Scan for the cell matching the given text and deliver its [X, Y] coordinate at center. 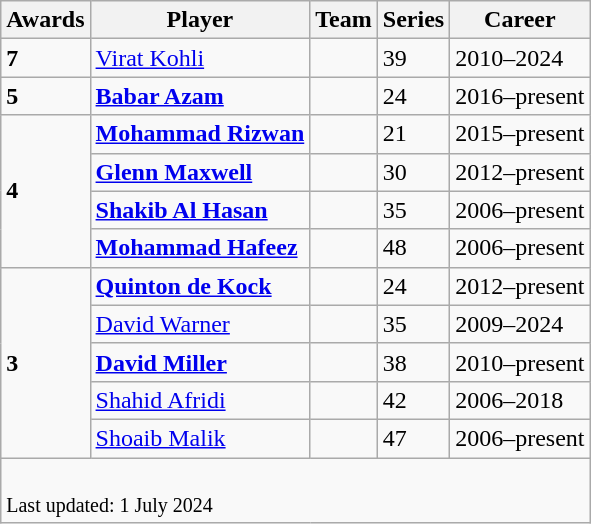
5 [46, 96]
Awards [46, 20]
David Miller [200, 362]
2010–2024 [520, 58]
2010–present [520, 362]
Team [344, 20]
7 [46, 58]
David Warner [200, 324]
Shakib Al Hasan [200, 210]
Mohammad Rizwan [200, 134]
3 [46, 362]
2006–2018 [520, 400]
4 [46, 191]
2009–2024 [520, 324]
47 [413, 438]
42 [413, 400]
Glenn Maxwell [200, 172]
Mohammad Hafeez [200, 248]
Babar Azam [200, 96]
Career [520, 20]
Shoaib Malik [200, 438]
38 [413, 362]
Last updated: 1 July 2024 [296, 490]
Quinton de Kock [200, 286]
2016–present [520, 96]
21 [413, 134]
39 [413, 58]
30 [413, 172]
Series [413, 20]
Player [200, 20]
Virat Kohli [200, 58]
Shahid Afridi [200, 400]
2015–present [520, 134]
48 [413, 248]
